Return [x, y] of the center of cell containing provided text 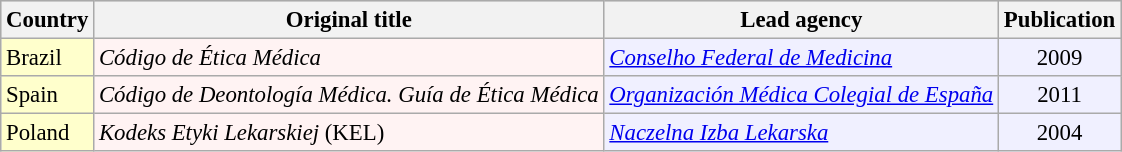
Conselho Federal de Medicina [801, 58]
Naczelna Izba Lekarska [801, 133]
2011 [1060, 95]
Publication [1060, 20]
Código de Deontología Médica. Guía de Ética Médica [349, 95]
Spain [48, 95]
2004 [1060, 133]
Lead agency [801, 20]
Organización Médica Colegial de España [801, 95]
Código de Ética Médica [349, 58]
Brazil [48, 58]
Poland [48, 133]
Kodeks Etyki Lekarskiej (KEL) [349, 133]
Country [48, 20]
2009 [1060, 58]
Original title [349, 20]
